Return the (x, y) coordinate for the center point of the cell that contains the specified text.  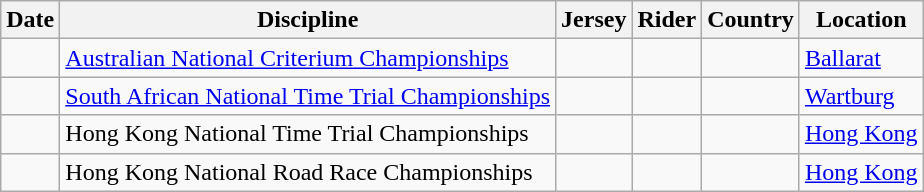
Discipline (308, 20)
Australian National Criterium Championships (308, 58)
Country (751, 20)
Date (30, 20)
Hong Kong National Road Race Championships (308, 172)
Ballarat (861, 58)
Wartburg (861, 96)
Jersey (594, 20)
Hong Kong National Time Trial Championships (308, 134)
South African National Time Trial Championships (308, 96)
Rider (667, 20)
Location (861, 20)
